Scan for the cell matching the given text and deliver its (X, Y) coordinate at center. 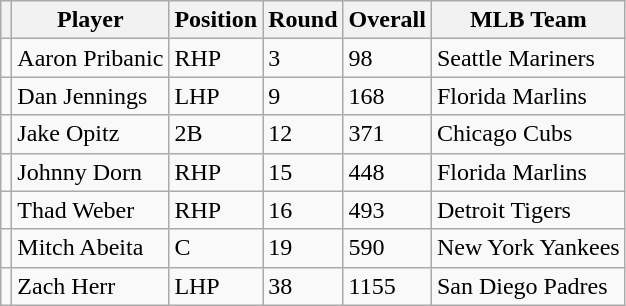
448 (387, 172)
Round (303, 20)
98 (387, 58)
Position (216, 20)
Detroit Tigers (528, 210)
15 (303, 172)
1155 (387, 286)
Chicago Cubs (528, 134)
Mitch Abeita (90, 248)
371 (387, 134)
9 (303, 96)
Overall (387, 20)
New York Yankees (528, 248)
Seattle Mariners (528, 58)
19 (303, 248)
Jake Opitz (90, 134)
493 (387, 210)
Johnny Dorn (90, 172)
Zach Herr (90, 286)
16 (303, 210)
590 (387, 248)
San Diego Padres (528, 286)
Player (90, 20)
12 (303, 134)
Thad Weber (90, 210)
C (216, 248)
MLB Team (528, 20)
Dan Jennings (90, 96)
Aaron Pribanic (90, 58)
2B (216, 134)
168 (387, 96)
38 (303, 286)
3 (303, 58)
